Determine the (X, Y) coordinate at the center of the cell enclosing the given text.  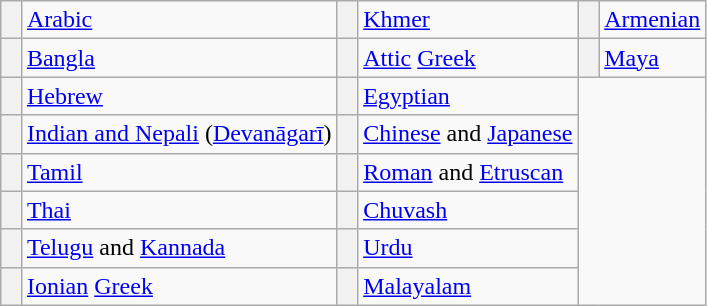
Indian and Nepali (Devanāgarī) (179, 134)
Urdu (468, 248)
Khmer (468, 20)
Ionian Greek (179, 286)
Hebrew (179, 96)
Chuvash (468, 210)
Chinese and Japanese (468, 134)
Roman and Etruscan (468, 172)
Armenian (652, 20)
Tamil (179, 172)
Malayalam (468, 286)
Telugu and Kannada (179, 248)
Arabic (179, 20)
Bangla (179, 58)
Attic Greek (468, 58)
Egyptian (468, 96)
Thai (179, 210)
Maya (652, 58)
